Locate the cell with the specified text and output its [x, y] center coordinate. 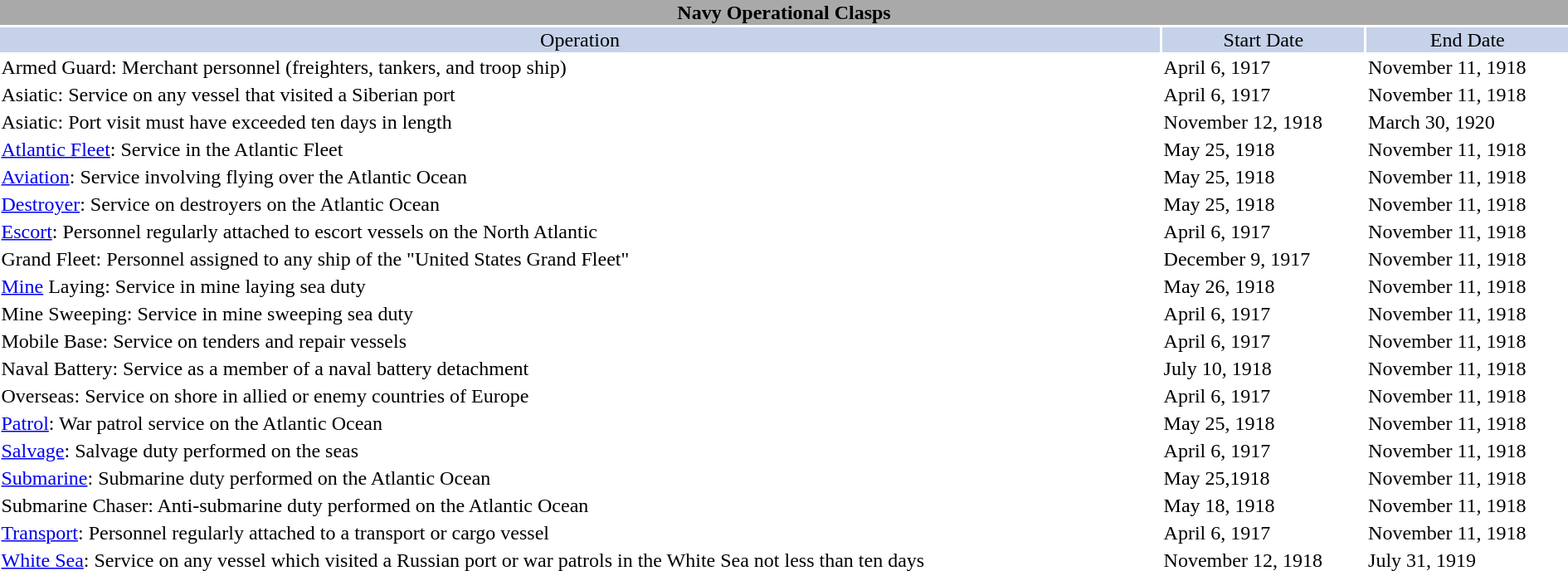
Armed Guard: Merchant personnel (freighters, tankers, and troop ship) [580, 67]
Mobile Base: Service on tenders and repair vessels [580, 341]
Asiatic: Port visit must have exceeded ten days in length [580, 122]
End Date [1468, 40]
July 10, 1918 [1263, 368]
May 25,1918 [1263, 478]
Transport: Personnel regularly attached to a transport or cargo vessel [580, 533]
Escort: Personnel regularly attached to escort vessels on the North Atlantic [580, 232]
Grand Fleet: Personnel assigned to any ship of the "United States Grand Fleet" [580, 259]
Salvage: Salvage duty performed on the seas [580, 451]
March 30, 1920 [1468, 122]
Atlantic Fleet: Service in the Atlantic Fleet [580, 149]
Aviation: Service involving flying over the Atlantic Ocean [580, 177]
May 26, 1918 [1263, 286]
Patrol: War patrol service on the Atlantic Ocean [580, 423]
Submarine: Submarine duty performed on the Atlantic Ocean [580, 478]
Submarine Chaser: Anti-submarine duty performed on the Atlantic Ocean [580, 505]
Mine Sweeping: Service in mine sweeping sea duty [580, 314]
Naval Battery: Service as a member of a naval battery detachment [580, 368]
Start Date [1263, 40]
Asiatic: Service on any vessel that visited a Siberian port [580, 95]
November 12, 1918 [1263, 122]
Destroyer: Service on destroyers on the Atlantic Ocean [580, 204]
Mine Laying: Service in mine laying sea duty [580, 286]
Operation [580, 40]
Overseas: Service on shore in allied or enemy countries of Europe [580, 396]
Navy Operational Clasps [784, 12]
May 18, 1918 [1263, 505]
December 9, 1917 [1263, 259]
